Capture the cell that displays the provided text and extract its (x, y) central coordinate. 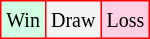
Loss (126, 20)
Win (24, 20)
Draw (72, 20)
